Pinpoint the cell where the given text exists, returning its [X, Y] midpoint coordinate. 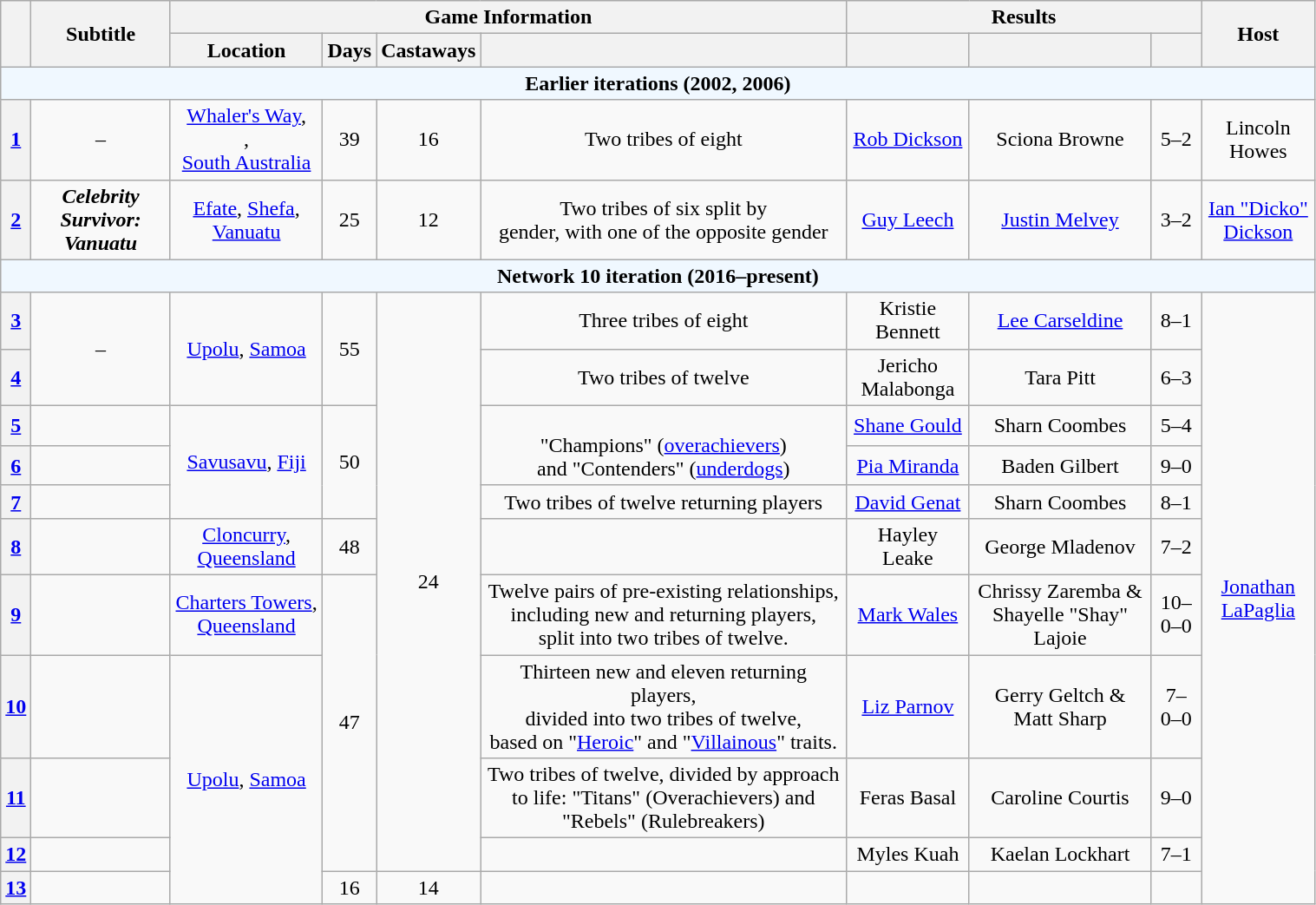
47 [350, 722]
Baden Gilbert [1060, 465]
Thirteen new and eleven returning players, divided into two tribes of twelve, based on "Heroic" and "Villainous" traits. [664, 706]
50 [350, 462]
Ian "Dicko" Dickson [1258, 220]
14 [429, 888]
39 [350, 140]
3–2 [1176, 220]
10–0–0 [1176, 614]
Savusavu, Fiji [246, 462]
5–2 [1176, 140]
6 [16, 465]
Two tribes of six split by gender, with one of the opposite gender [664, 220]
7 [16, 502]
11 [16, 798]
Liz Parnov [908, 706]
1 [16, 140]
Jericho Malabonga [908, 377]
Two tribes of eight [664, 140]
Castaways [429, 50]
24 [429, 581]
Sciona Browne [1060, 140]
Lincoln Howes [1258, 140]
Two tribes of twelve returning players [664, 502]
Caroline Courtis [1060, 798]
Three tribes of eight [664, 321]
10 [16, 706]
Efate, Shefa, Vanuatu [246, 220]
Hayley Leake [908, 547]
7–1 [1176, 855]
Jonathan LaPaglia [1258, 599]
Rob Dickson [908, 140]
5–4 [1176, 425]
9 [16, 614]
Guy Leech [908, 220]
Two tribes of twelve, divided by approach to life: "Titans" (Overachievers) and "Rebels" (Rulebreakers) [664, 798]
4 [16, 377]
Game Information [508, 17]
Kristie Bennett [908, 321]
Feras Basal [908, 798]
13 [16, 888]
3 [16, 321]
Chrissy Zaremba & Shayelle "Shay" Lajoie [1060, 614]
Tara Pitt [1060, 377]
Days [350, 50]
Mark Wales [908, 614]
55 [350, 349]
Location [246, 50]
Gerry Geltch & Matt Sharp [1060, 706]
6–3 [1176, 377]
Charters Towers, Queensland [246, 614]
Results [1024, 17]
Pia Miranda [908, 465]
Myles Kuah [908, 855]
Two tribes of twelve [664, 377]
Host [1258, 34]
Subtitle [101, 34]
8 [16, 547]
5 [16, 425]
2 [16, 220]
Earlier iterations (2002, 2006) [658, 83]
Celebrity Survivor: Vanuatu [101, 220]
Shane Gould [908, 425]
Cloncurry, Queensland [246, 547]
Twelve pairs of pre-existing relationships, including new and returning players, split into two tribes of twelve. [664, 614]
Lee Carseldine [1060, 321]
Whaler's Way, , South Australia [246, 140]
Justin Melvey [1060, 220]
Network 10 iteration (2016–present) [658, 276]
"Champions" (overachievers)and "Contenders" (underdogs) [664, 445]
7–0–0 [1176, 706]
48 [350, 547]
7–2 [1176, 547]
George Mladenov [1060, 547]
David Genat [908, 502]
25 [350, 220]
Kaelan Lockhart [1060, 855]
